Locate the cell with the specified text and output its [x, y] center coordinate. 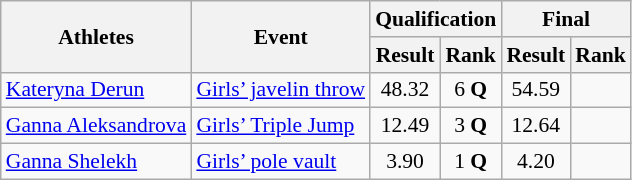
Ganna Aleksandrova [96, 126]
12.49 [405, 126]
Girls’ javelin throw [280, 90]
48.32 [405, 90]
Athletes [96, 36]
Girls’ pole vault [280, 162]
Kateryna Derun [96, 90]
Girls’ Triple Jump [280, 126]
Event [280, 36]
Ganna Shelekh [96, 162]
54.59 [536, 90]
6 Q [470, 90]
4.20 [536, 162]
Qualification [436, 19]
1 Q [470, 162]
3 Q [470, 126]
3.90 [405, 162]
12.64 [536, 126]
Final [566, 19]
